For the text-containing cell, return its midpoint in (x, y) coordinate format. 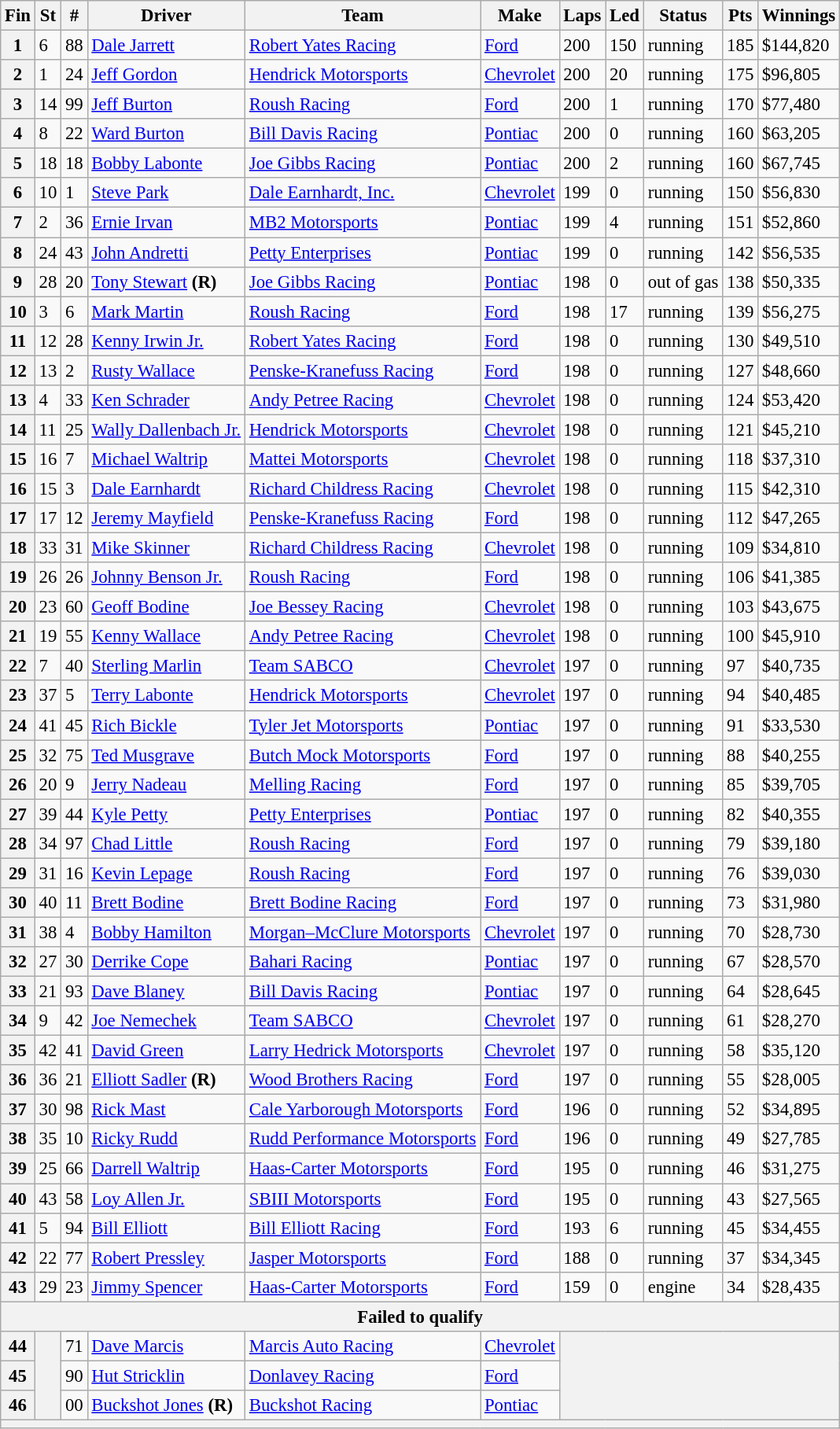
$56,275 (799, 311)
103 (741, 607)
100 (741, 636)
$39,030 (799, 873)
Jeff Burton (166, 105)
64 (741, 992)
Larry Hedrick Motorsports (362, 1051)
Buckshot Racing (362, 1405)
Loy Allen Jr. (166, 1199)
Buckshot Jones (R) (166, 1405)
Sterling Marlin (166, 666)
49 (741, 1140)
67 (741, 962)
124 (741, 400)
66 (74, 1169)
106 (741, 577)
Johnny Benson Jr. (166, 577)
139 (741, 311)
79 (741, 844)
Hut Stricklin (166, 1376)
Bill Elliott Racing (362, 1228)
Fin (18, 16)
$144,820 (799, 46)
Chad Little (166, 844)
$40,735 (799, 666)
Jasper Motorsports (362, 1258)
Bahari Racing (362, 962)
121 (741, 429)
SBIII Motorsports (362, 1199)
$40,355 (799, 814)
$34,810 (799, 548)
Ken Schrader (166, 400)
$45,910 (799, 636)
151 (741, 223)
$37,310 (799, 459)
00 (74, 1405)
Morgan–McClure Motorsports (362, 932)
$45,210 (799, 429)
Led (624, 16)
Robert Pressley (166, 1258)
98 (74, 1110)
Terry Labonte (166, 696)
Wood Brothers Racing (362, 1080)
$31,275 (799, 1169)
Joe Bessey Racing (362, 607)
Jeremy Mayfield (166, 518)
Dale Earnhardt, Inc. (362, 193)
$28,435 (799, 1287)
193 (582, 1228)
170 (741, 105)
Kenny Wallace (166, 636)
Rudd Performance Motorsports (362, 1140)
$43,675 (799, 607)
$28,645 (799, 992)
$40,485 (799, 696)
Jimmy Spencer (166, 1287)
75 (74, 755)
Kevin Lepage (166, 873)
138 (741, 282)
Team (362, 16)
Dave Marcis (166, 1346)
$41,385 (799, 577)
127 (741, 370)
$56,535 (799, 252)
$34,895 (799, 1110)
$53,420 (799, 400)
77 (74, 1258)
Marcis Auto Racing (362, 1346)
$28,730 (799, 932)
118 (741, 459)
Bobby Hamilton (166, 932)
out of gas (683, 282)
David Green (166, 1051)
$28,005 (799, 1080)
# (74, 16)
$48,660 (799, 370)
Joe Nemechek (166, 1021)
71 (74, 1346)
130 (741, 341)
$31,980 (799, 903)
$34,455 (799, 1228)
82 (741, 814)
Pts (741, 16)
Darrell Waltrip (166, 1169)
85 (741, 784)
MB2 Motorsports (362, 223)
112 (741, 518)
Driver (166, 16)
$56,830 (799, 193)
$67,745 (799, 164)
Rich Bickle (166, 725)
$39,705 (799, 784)
99 (74, 105)
Rusty Wallace (166, 370)
$28,570 (799, 962)
Bobby Labonte (166, 164)
$42,310 (799, 488)
Dale Earnhardt (166, 488)
Derrike Cope (166, 962)
142 (741, 252)
Ernie Irvan (166, 223)
175 (741, 75)
Rick Mast (166, 1110)
St (47, 16)
76 (741, 873)
Dale Jarrett (166, 46)
Jeff Gordon (166, 75)
Wally Dallenbach Jr. (166, 429)
Ted Musgrave (166, 755)
Status (683, 16)
Mike Skinner (166, 548)
Michael Waltrip (166, 459)
Brett Bodine (166, 903)
Kenny Irwin Jr. (166, 341)
$52,860 (799, 223)
159 (582, 1287)
$40,255 (799, 755)
188 (582, 1258)
$27,785 (799, 1140)
61 (741, 1021)
$35,120 (799, 1051)
Failed to qualify (420, 1317)
engine (683, 1287)
$39,180 (799, 844)
60 (74, 607)
Winnings (799, 16)
Butch Mock Motorsports (362, 755)
$49,510 (799, 341)
Ward Burton (166, 134)
Ricky Rudd (166, 1140)
93 (74, 992)
Laps (582, 16)
Geoff Bodine (166, 607)
$33,530 (799, 725)
Donlavey Racing (362, 1376)
115 (741, 488)
Brett Bodine Racing (362, 903)
109 (741, 548)
$34,345 (799, 1258)
$77,480 (799, 105)
Mark Martin (166, 311)
Steve Park (166, 193)
Make (520, 16)
$63,205 (799, 134)
$47,265 (799, 518)
70 (741, 932)
52 (741, 1110)
$27,565 (799, 1199)
Tony Stewart (R) (166, 282)
Tyler Jet Motorsports (362, 725)
Mattei Motorsports (362, 459)
$28,270 (799, 1021)
John Andretti (166, 252)
Jerry Nadeau (166, 784)
$96,805 (799, 75)
$50,335 (799, 282)
Elliott Sadler (R) (166, 1080)
Melling Racing (362, 784)
Kyle Petty (166, 814)
91 (741, 725)
Dave Blaney (166, 992)
185 (741, 46)
73 (741, 903)
Cale Yarborough Motorsports (362, 1110)
Bill Elliott (166, 1228)
90 (74, 1376)
